Scan for the cell matching the given text and deliver its (x, y) coordinate at center. 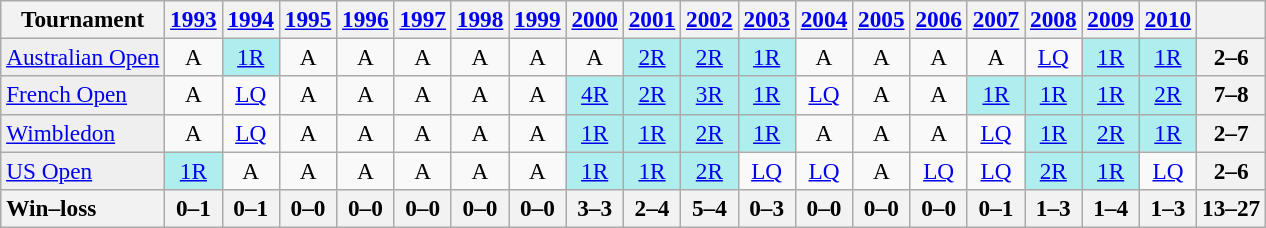
5–4 (710, 208)
7–8 (1232, 95)
3R (710, 95)
1999 (538, 19)
Tournament (83, 19)
Australian Open (83, 57)
1996 (366, 19)
Win–loss (83, 208)
French Open (83, 95)
0–3 (766, 208)
4R (594, 95)
2–7 (1232, 133)
Wimbledon (83, 133)
1998 (480, 19)
2001 (652, 19)
2010 (1168, 19)
2005 (882, 19)
2002 (710, 19)
US Open (83, 170)
1995 (308, 19)
2–4 (652, 208)
1–4 (1110, 208)
2008 (1054, 19)
3–3 (594, 208)
1997 (422, 19)
2000 (594, 19)
2006 (938, 19)
2003 (766, 19)
13–27 (1232, 208)
2009 (1110, 19)
2004 (824, 19)
1993 (194, 19)
2007 (996, 19)
1994 (250, 19)
